Provide the [X, Y] coordinate of the cell's center where the given text is located.  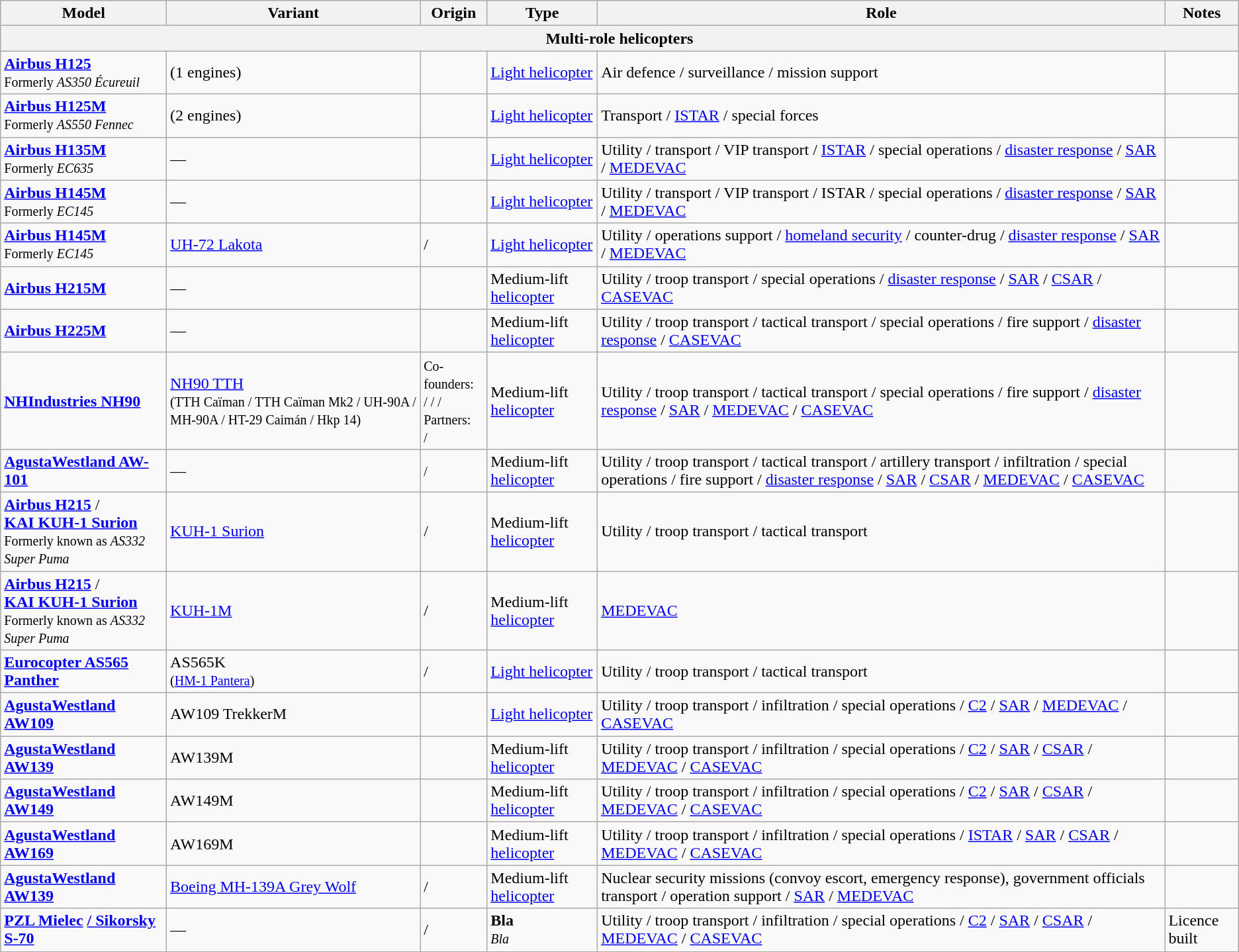
Utility / troop transport / infiltration / special operations / ISTAR / SAR / CSAR / MEDEVAC / CASEVAC [882, 843]
(1 engines) [294, 73]
MEDEVAC [882, 610]
Nuclear security missions (convoy escort, emergency response), government officials transport / operation support / SAR / MEDEVAC [882, 887]
Utility / operations support / homeland security / counter-drug / disaster response / SAR / MEDEVAC [882, 245]
Role [882, 13]
(2 engines) [294, 115]
Airbus H225M [83, 331]
Type [543, 13]
Notes [1202, 13]
Transport / ISTAR / special forces [882, 115]
KUH-1 Surion [294, 531]
Boeing MH-139A Grey Wolf [294, 887]
AW139M [294, 757]
Variant [294, 13]
NH90 TTH(TTH Caïman / TTH Caïman Mk2 / UH-90A / MH-90A / HT-29 Caimán / Hkp 14) [294, 401]
PZL Mielec / Sikorsky S-70 [83, 929]
AW109 TrekkerM [294, 715]
Multi-role helicopters [619, 38]
Airbus H125MFormerly AS550 Fennec [83, 115]
UH-72 Lakota [294, 245]
Co-founders: / / / Partners: / [454, 401]
Utility / troop transport / infiltration / special operations / C2 / SAR / MEDEVAC / CASEVAC [882, 715]
Origin [454, 13]
AW149M [294, 801]
Airbus H135MFormerly EC635 [83, 159]
Utility / troop transport / tactical transport / special operations / fire support / disaster response / CASEVAC [882, 331]
Air defence / surveillance / mission support [882, 73]
KUH-1M [294, 610]
AgustaWestland AW-101 [83, 470]
AgustaWestland AW109 [83, 715]
Eurocopter AS565 Panther [83, 671]
AW169M [294, 843]
AgustaWestland AW169 [83, 843]
Licence built [1202, 929]
Utility / troop transport / tactical transport / special operations / fire support / disaster response / SAR / MEDEVAC / CASEVAC [882, 401]
Model [83, 13]
Utility / troop transport / special operations / disaster response / SAR / CSAR / CASEVAC [882, 287]
BlaBla [543, 929]
Airbus H125Formerly AS350 Écureuil [83, 73]
Airbus H215M [83, 287]
NHIndustries NH90 [83, 401]
AS565K(HM-1 Pantera) [294, 671]
AgustaWestland AW149 [83, 801]
